For the text-containing cell, return its midpoint in (x, y) coordinate format. 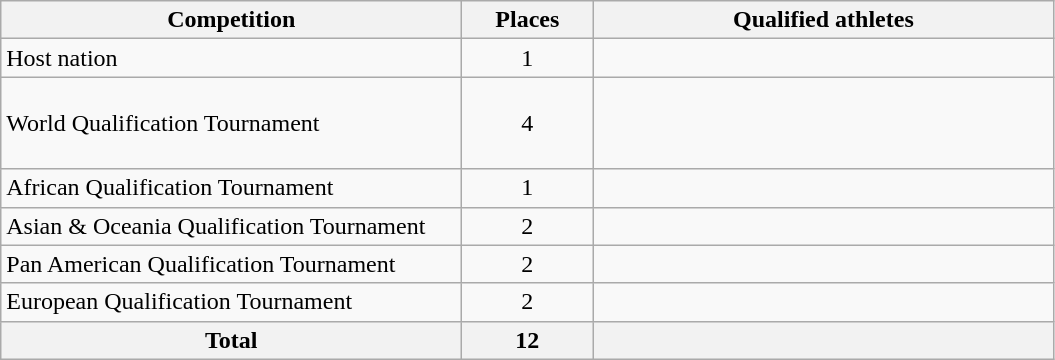
Asian & Oceania Qualification Tournament (232, 226)
Total (232, 340)
4 (528, 123)
Host nation (232, 58)
European Qualification Tournament (232, 302)
Qualified athletes (824, 20)
Competition (232, 20)
African Qualification Tournament (232, 188)
Places (528, 20)
Pan American Qualification Tournament (232, 264)
12 (528, 340)
World Qualification Tournament (232, 123)
